Identify which cell holds the provided text, then report its (X, Y) central coordinate. 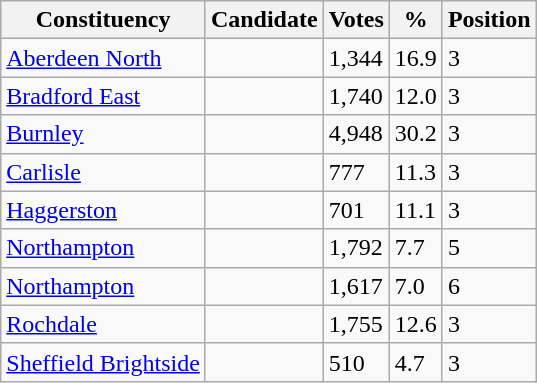
Candidate (264, 20)
Bradford East (104, 96)
5 (489, 248)
6 (489, 286)
11.3 (416, 172)
Haggerston (104, 210)
16.9 (416, 58)
12.0 (416, 96)
1,755 (356, 324)
Aberdeen North (104, 58)
12.6 (416, 324)
777 (356, 172)
% (416, 20)
7.0 (416, 286)
1,617 (356, 286)
1,740 (356, 96)
Constituency (104, 20)
701 (356, 210)
1,792 (356, 248)
Rochdale (104, 324)
30.2 (416, 134)
Votes (356, 20)
Carlisle (104, 172)
7.7 (416, 248)
11.1 (416, 210)
510 (356, 362)
4,948 (356, 134)
Burnley (104, 134)
1,344 (356, 58)
Position (489, 20)
Sheffield Brightside (104, 362)
4.7 (416, 362)
